Extract the [x, y] coordinate from the center of the cell holding the provided text.  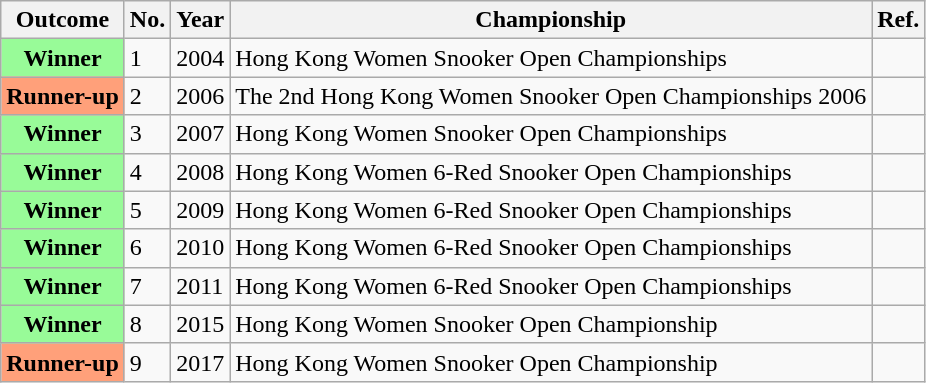
4 [147, 172]
The 2nd Hong Kong Women Snooker Open Championships 2006 [551, 96]
Championship [551, 20]
6 [147, 248]
No. [147, 20]
2 [147, 96]
2015 [200, 324]
Year [200, 20]
2006 [200, 96]
2009 [200, 210]
7 [147, 286]
Outcome [63, 20]
2007 [200, 134]
3 [147, 134]
2011 [200, 286]
2008 [200, 172]
2010 [200, 248]
5 [147, 210]
Ref. [898, 20]
2017 [200, 362]
1 [147, 58]
2004 [200, 58]
9 [147, 362]
8 [147, 324]
